Provide the (X, Y) coordinate of the cell's center where the given text is located.  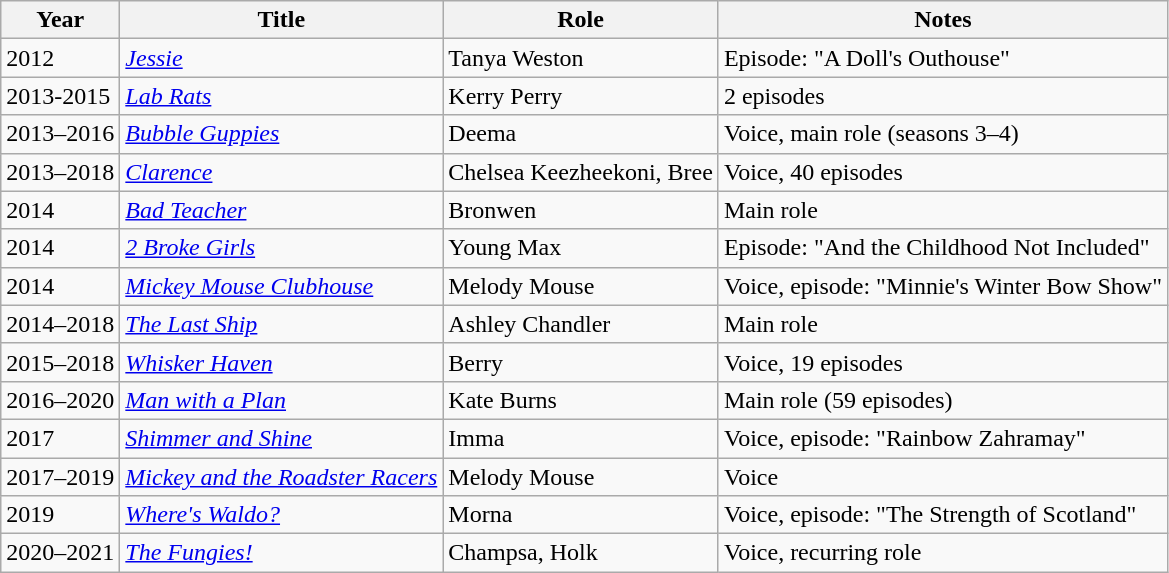
2017 (60, 438)
Episode: "A Doll's Outhouse" (942, 58)
2 Broke Girls (282, 248)
Title (282, 20)
Ashley Chandler (581, 324)
Main role (59 episodes) (942, 400)
Jessie (282, 58)
2013-2015 (60, 96)
Voice, 19 episodes (942, 362)
Kerry Perry (581, 96)
Mickey and the Roadster Racers (282, 477)
Whisker Haven (282, 362)
2013–2016 (60, 134)
Bronwen (581, 210)
Lab Rats (282, 96)
Role (581, 20)
Champsa, Holk (581, 553)
Tanya Weston (581, 58)
Voice, episode: "Minnie's Winter Bow Show" (942, 286)
2 episodes (942, 96)
Shimmer and Shine (282, 438)
2013–2018 (60, 172)
Morna (581, 515)
Voice, recurring role (942, 553)
Voice, episode: "The Strength of Scotland" (942, 515)
Bubble Guppies (282, 134)
2014–2018 (60, 324)
Year (60, 20)
Chelsea Keezheekoni, Bree (581, 172)
The Last Ship (282, 324)
Clarence (282, 172)
2017–2019 (60, 477)
Voice (942, 477)
Deema (581, 134)
Voice, episode: "Rainbow Zahramay" (942, 438)
Mickey Mouse Clubhouse (282, 286)
Young Max (581, 248)
Voice, 40 episodes (942, 172)
Voice, main role (seasons 3–4) (942, 134)
Where's Waldo? (282, 515)
Episode: "And the Childhood Not Included" (942, 248)
2012 (60, 58)
Notes (942, 20)
Man with a Plan (282, 400)
The Fungies! (282, 553)
Kate Burns (581, 400)
Bad Teacher (282, 210)
Berry (581, 362)
Imma (581, 438)
2016–2020 (60, 400)
2019 (60, 515)
2015–2018 (60, 362)
2020–2021 (60, 553)
